Pinpoint the cell where the given text exists, returning its [x, y] midpoint coordinate. 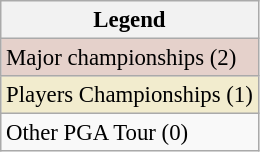
Other PGA Tour (0) [130, 133]
Major championships (2) [130, 58]
Players Championships (1) [130, 95]
Legend [130, 20]
